For the text-containing cell, return its midpoint in [X, Y] coordinate format. 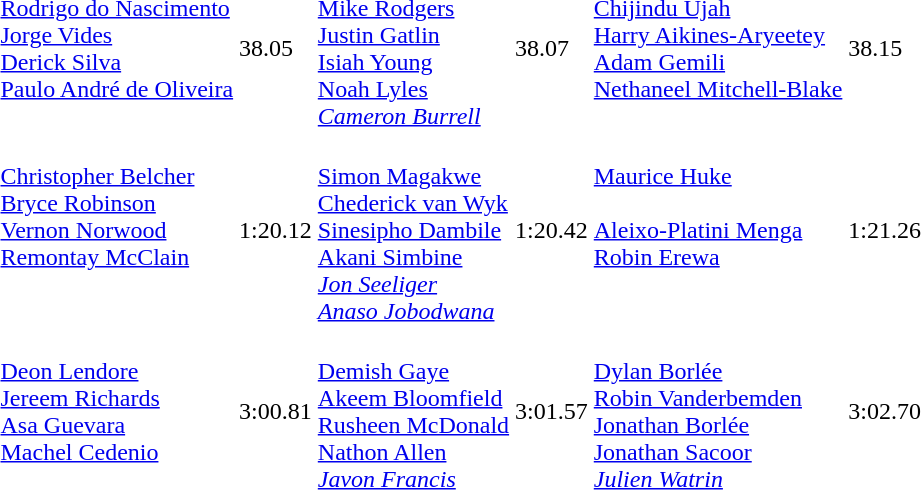
Maurice HukeAleixo-Platini MengaRobin Erewa [718, 230]
Simon MagakweChederick van WykSinesipho DambileAkani SimbineJon SeeligerAnaso Jobodwana [413, 230]
1:20.42 [552, 230]
1:20.12 [276, 230]
